Scan for the cell matching the given text and deliver its [X, Y] coordinate at center. 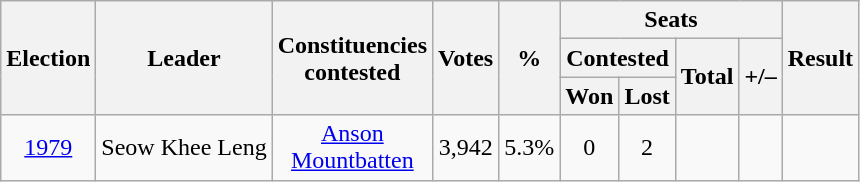
2 [647, 148]
Contested [618, 58]
Won [590, 96]
5.3% [530, 148]
% [530, 58]
0 [590, 148]
3,942 [466, 148]
1979 [48, 148]
Constituenciescontested [352, 58]
+/– [760, 77]
Seow Khee Leng [184, 148]
Result [820, 58]
AnsonMountbatten [352, 148]
Lost [647, 96]
Seats [671, 20]
Total [707, 77]
Votes [466, 58]
Election [48, 58]
Leader [184, 58]
